Provide the [X, Y] coordinate of the cell's center where the given text is located.  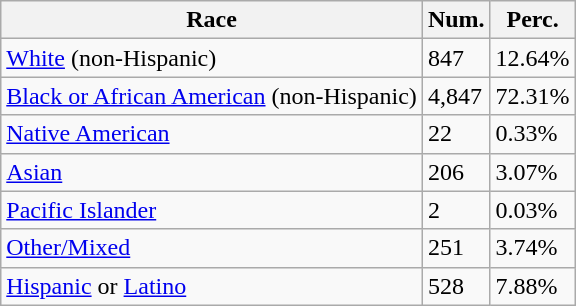
Black or African American (non-Hispanic) [212, 96]
7.88% [532, 286]
3.74% [532, 248]
847 [456, 58]
Num. [456, 20]
Native American [212, 134]
Perc. [532, 20]
White (non-Hispanic) [212, 58]
0.33% [532, 134]
528 [456, 286]
2 [456, 210]
Hispanic or Latino [212, 286]
12.64% [532, 58]
Race [212, 20]
251 [456, 248]
4,847 [456, 96]
72.31% [532, 96]
0.03% [532, 210]
206 [456, 172]
22 [456, 134]
3.07% [532, 172]
Pacific Islander [212, 210]
Other/Mixed [212, 248]
Asian [212, 172]
